Find where the given text appears and provide that cell's center as (x, y) coordinate. 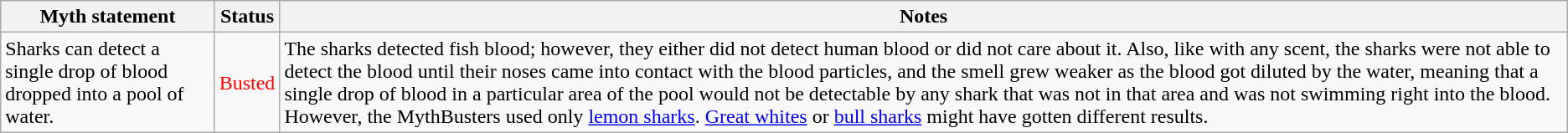
Myth statement (107, 17)
Sharks can detect a single drop of blood dropped into a pool of water. (107, 82)
Notes (923, 17)
Status (247, 17)
Busted (247, 82)
